From the cell containing the given text, extract its center point as (X, Y) coordinate. 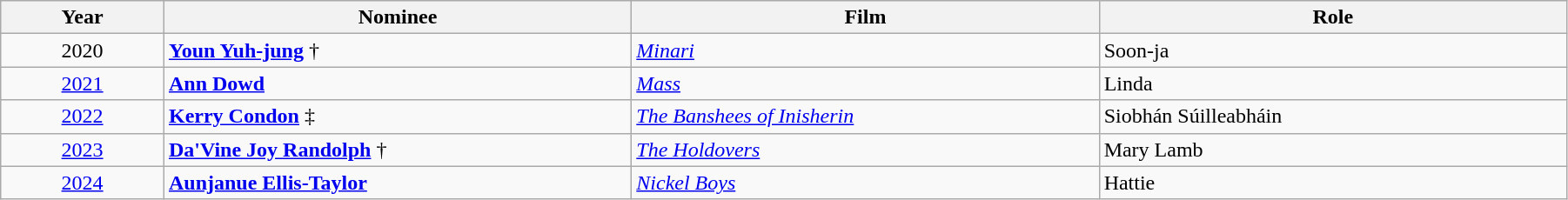
The Holdovers (865, 150)
Role (1333, 17)
Linda (1333, 83)
Aunjanue Ellis-Taylor (397, 183)
Soon-ja (1333, 50)
Ann Dowd (397, 83)
Siobhán Súilleabháin (1333, 117)
2021 (83, 83)
Minari (865, 50)
Hattie (1333, 183)
2023 (83, 150)
2022 (83, 117)
Nickel Boys (865, 183)
The Banshees of Inisherin (865, 117)
Mass (865, 83)
Youn Yuh-jung † (397, 50)
Da'Vine Joy Randolph † (397, 150)
Kerry Condon ‡ (397, 117)
Year (83, 17)
Film (865, 17)
Mary Lamb (1333, 150)
2020 (83, 50)
2024 (83, 183)
Nominee (397, 17)
